Locate the cell with the specified text and output its [x, y] center coordinate. 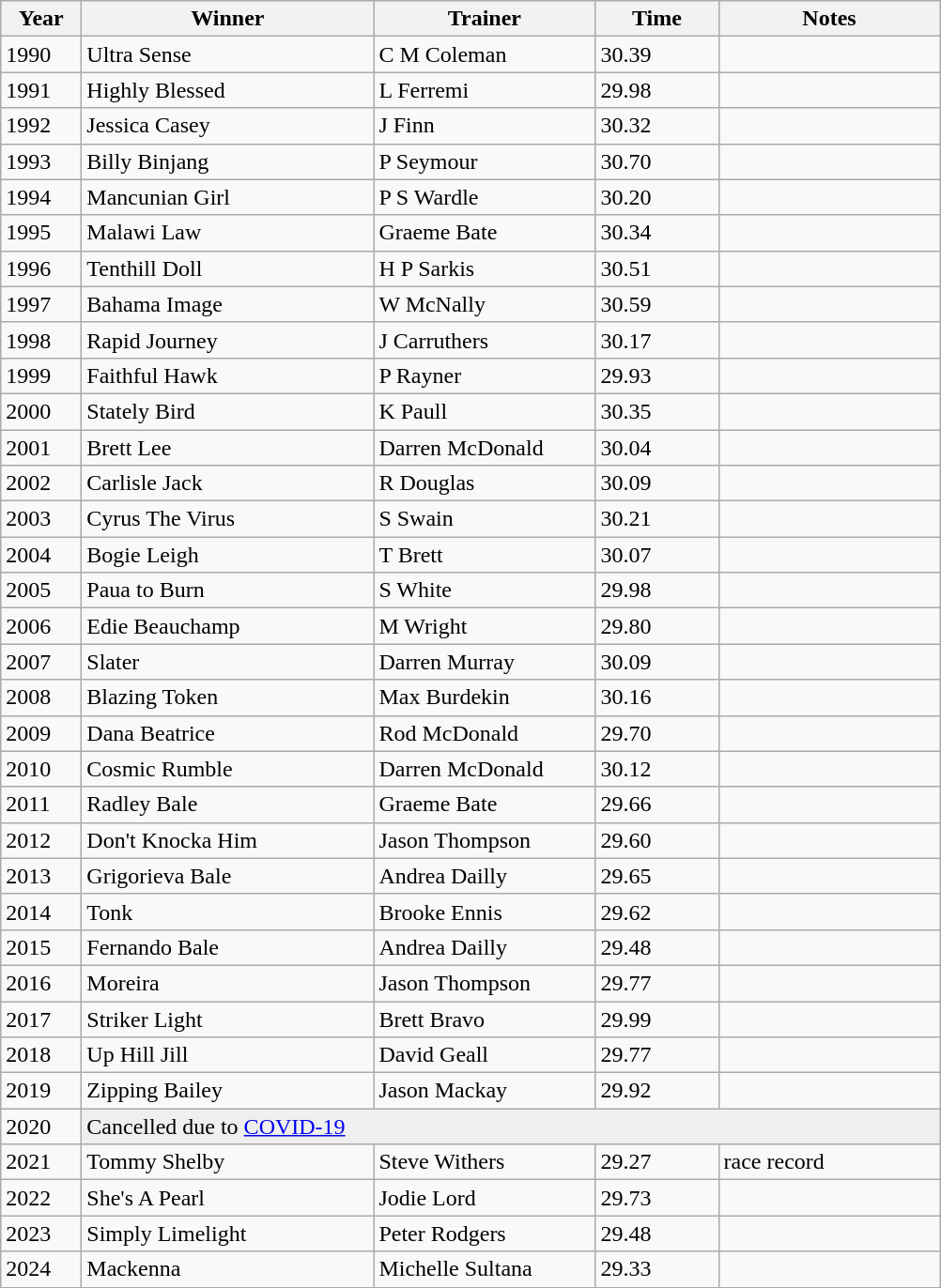
30.07 [657, 555]
2019 [41, 1091]
29.80 [657, 626]
Mackenna [227, 1269]
1998 [41, 340]
Brooke Ennis [485, 912]
M Wright [485, 626]
30.12 [657, 769]
T Brett [485, 555]
Faithful Hawk [227, 376]
2020 [41, 1127]
1990 [41, 54]
2024 [41, 1269]
Billy Binjang [227, 161]
R Douglas [485, 483]
2004 [41, 555]
S Swain [485, 519]
1994 [41, 197]
2017 [41, 1019]
2013 [41, 876]
2023 [41, 1234]
Jodie Lord [485, 1198]
Up Hill Jill [227, 1055]
30.21 [657, 519]
2008 [41, 698]
Fernando Bale [227, 947]
1992 [41, 126]
Don't Knocka Him [227, 840]
K Paull [485, 411]
1995 [41, 233]
Slater [227, 662]
Rod McDonald [485, 733]
Jason Mackay [485, 1091]
2016 [41, 983]
30.16 [657, 698]
race record [829, 1162]
30.59 [657, 304]
Ultra Sense [227, 54]
Michelle Sultana [485, 1269]
S White [485, 590]
Bahama Image [227, 304]
2012 [41, 840]
Mancunian Girl [227, 197]
2022 [41, 1198]
Peter Rodgers [485, 1234]
J Finn [485, 126]
L Ferremi [485, 90]
29.60 [657, 840]
Rapid Journey [227, 340]
30.51 [657, 268]
Trainer [485, 19]
2021 [41, 1162]
30.32 [657, 126]
2011 [41, 805]
David Geall [485, 1055]
Max Burdekin [485, 698]
2006 [41, 626]
Dana Beatrice [227, 733]
Cyrus The Virus [227, 519]
Stately Bird [227, 411]
2007 [41, 662]
H P Sarkis [485, 268]
Brett Bravo [485, 1019]
29.65 [657, 876]
2009 [41, 733]
Simply Limelight [227, 1234]
Bogie Leigh [227, 555]
2003 [41, 519]
Tonk [227, 912]
30.35 [657, 411]
1999 [41, 376]
Malawi Law [227, 233]
1993 [41, 161]
1991 [41, 90]
Darren Murray [485, 662]
Edie Beauchamp [227, 626]
P Seymour [485, 161]
Striker Light [227, 1019]
30.20 [657, 197]
30.70 [657, 161]
Jessica Casey [227, 126]
2002 [41, 483]
C M Coleman [485, 54]
2000 [41, 411]
29.92 [657, 1091]
29.66 [657, 805]
Blazing Token [227, 698]
Time [657, 19]
30.39 [657, 54]
30.17 [657, 340]
Carlisle Jack [227, 483]
29.70 [657, 733]
P Rayner [485, 376]
She's A Pearl [227, 1198]
Steve Withers [485, 1162]
J Carruthers [485, 340]
Notes [829, 19]
29.33 [657, 1269]
Paua to Burn [227, 590]
29.27 [657, 1162]
Zipping Bailey [227, 1091]
Tenthill Doll [227, 268]
Highly Blessed [227, 90]
W McNally [485, 304]
2010 [41, 769]
29.99 [657, 1019]
Tommy Shelby [227, 1162]
29.73 [657, 1198]
2018 [41, 1055]
29.93 [657, 376]
2005 [41, 590]
1996 [41, 268]
P S Wardle [485, 197]
Cosmic Rumble [227, 769]
1997 [41, 304]
Cancelled due to COVID-19 [511, 1127]
30.04 [657, 448]
2001 [41, 448]
Brett Lee [227, 448]
29.62 [657, 912]
Year [41, 19]
Radley Bale [227, 805]
Winner [227, 19]
2014 [41, 912]
Moreira [227, 983]
Grigorieva Bale [227, 876]
2015 [41, 947]
30.34 [657, 233]
